Capture the cell that displays the provided text and extract its (X, Y) central coordinate. 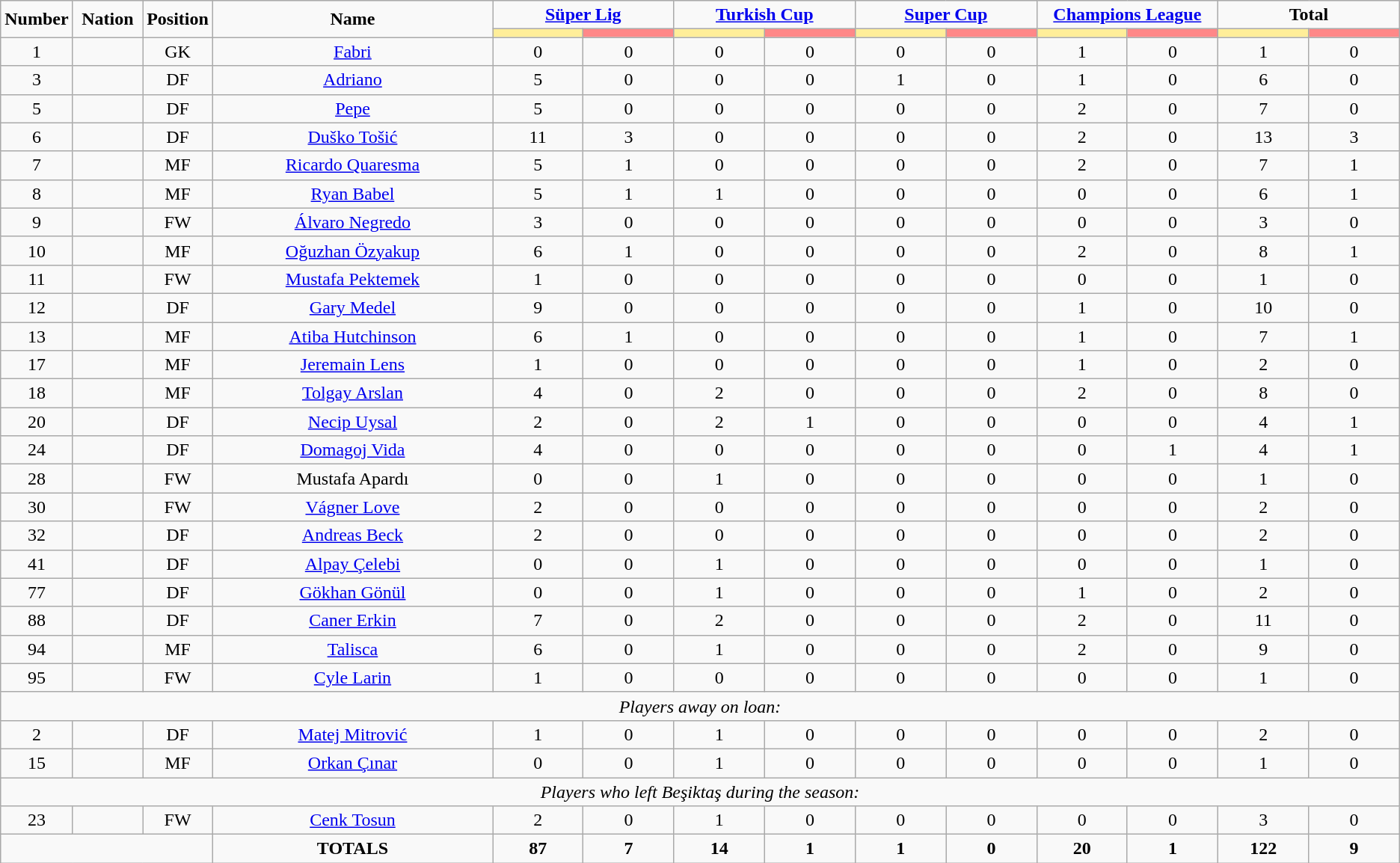
Alpay Çelebi (352, 564)
Jeremain Lens (352, 365)
Position (178, 19)
Matej Mitrović (352, 734)
Champions League (1128, 15)
95 (37, 678)
18 (37, 393)
41 (37, 564)
Number (37, 19)
23 (37, 820)
Álvaro Negredo (352, 222)
Necip Uysal (352, 422)
Pepe (352, 108)
17 (37, 365)
Duško Tošić (352, 137)
14 (719, 849)
Fabri (352, 52)
28 (37, 479)
Talisca (352, 649)
12 (37, 307)
Mustafa Pektemek (352, 279)
Ryan Babel (352, 194)
15 (37, 763)
Mustafa Apardı (352, 479)
77 (37, 592)
Süper Lig (583, 15)
Tolgay Arslan (352, 393)
Domagoj Vida (352, 450)
Orkan Çınar (352, 763)
Players away on loan: (700, 706)
32 (37, 535)
Gary Medel (352, 307)
24 (37, 450)
Oğuzhan Özyakup (352, 251)
122 (1264, 849)
GK (178, 52)
Cenk Tosun (352, 820)
Gökhan Gönül (352, 592)
Cyle Larin (352, 678)
Adriano (352, 80)
94 (37, 649)
87 (537, 849)
Name (352, 19)
Nation (108, 19)
88 (37, 621)
Caner Erkin (352, 621)
Turkish Cup (764, 15)
Vágner Love (352, 507)
30 (37, 507)
TOTALS (352, 849)
Andreas Beck (352, 535)
Players who left Beşiktaş during the season: (700, 792)
Atiba Hutchinson (352, 336)
Total (1309, 15)
Ricardo Quaresma (352, 165)
Super Cup (947, 15)
